Find where the given text appears and provide that cell's center as (X, Y) coordinate. 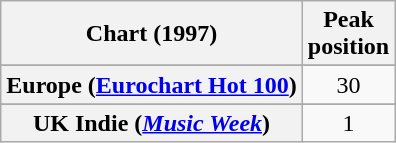
UK Indie (Music Week) (152, 123)
1 (348, 123)
Chart (1997) (152, 34)
30 (348, 85)
Peakposition (348, 34)
Europe (Eurochart Hot 100) (152, 85)
